Search for the cell housing the specified text and yield its [X, Y] center coordinate. 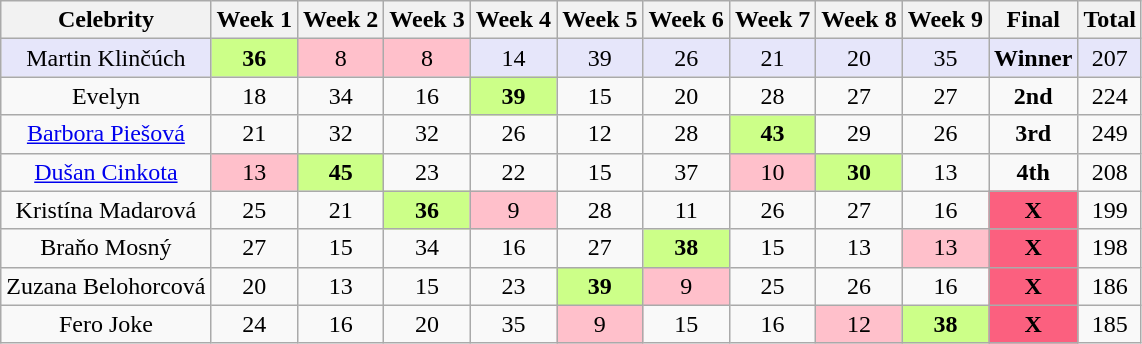
Final [1034, 20]
207 [1110, 58]
Martin Klinčúch [106, 58]
Week 2 [340, 20]
Dušan Cinkota [106, 172]
Total [1110, 20]
Fero Joke [106, 324]
Celebrity [106, 20]
198 [1110, 248]
Week 7 [772, 20]
29 [859, 134]
3rd [1034, 134]
Zuzana Belohorcová [106, 286]
10 [772, 172]
14 [513, 58]
Week 1 [254, 20]
185 [1110, 324]
Kristína Madarová [106, 210]
Week 5 [600, 20]
Braňo Mosný [106, 248]
208 [1110, 172]
Evelyn [106, 96]
Week 9 [945, 20]
186 [1110, 286]
249 [1110, 134]
37 [686, 172]
Week 3 [427, 20]
30 [859, 172]
199 [1110, 210]
Week 6 [686, 20]
43 [772, 134]
2nd [1034, 96]
Barbora Piešová [106, 134]
45 [340, 172]
4th [1034, 172]
224 [1110, 96]
18 [254, 96]
22 [513, 172]
Week 4 [513, 20]
24 [254, 324]
Week 8 [859, 20]
Winner [1034, 58]
11 [686, 210]
